Return the [X, Y] coordinate for the center point of the cell that contains the specified text.  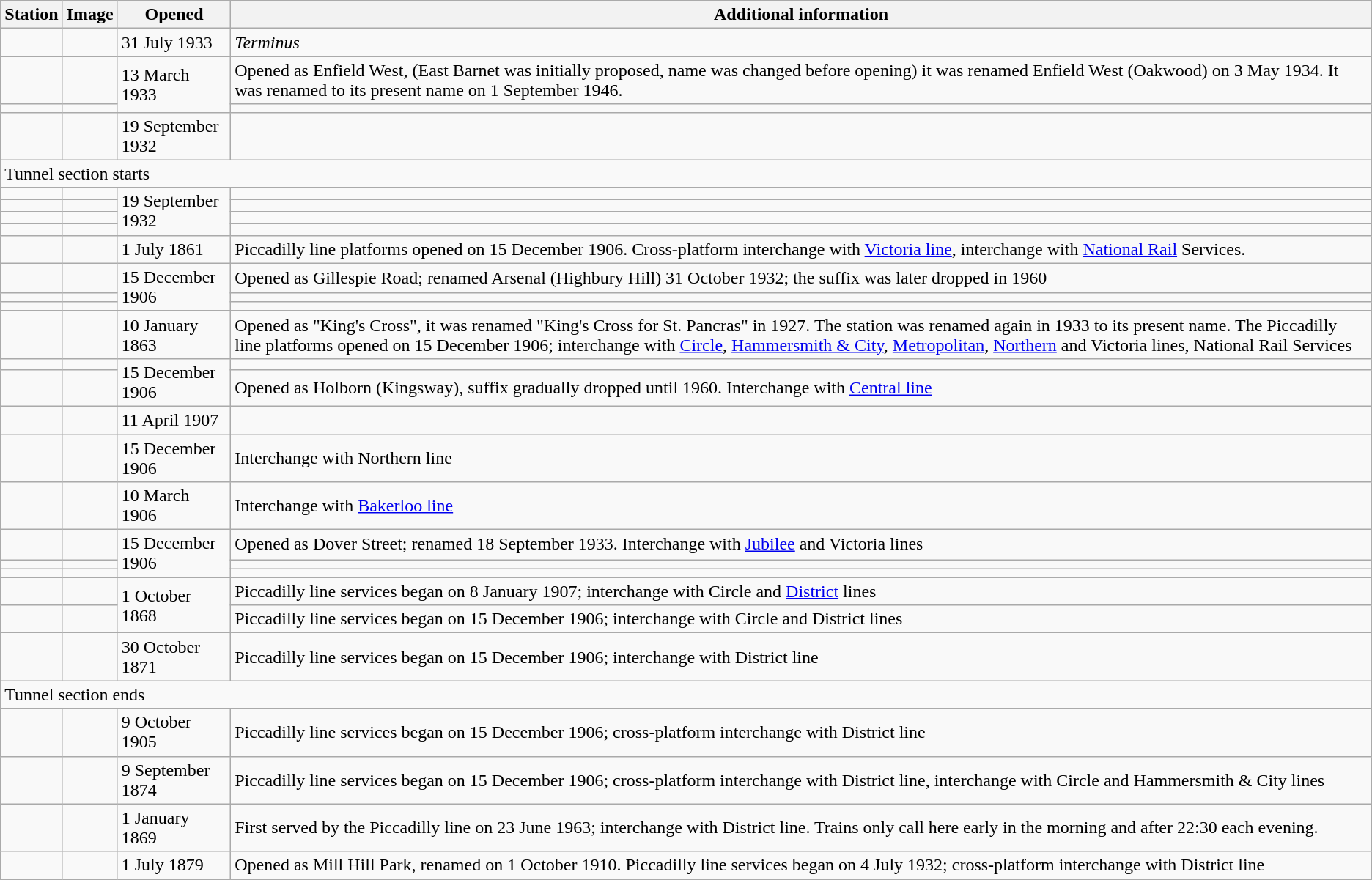
Piccadilly line services began on 15 December 1906; cross-platform interchange with District line [802, 733]
1 July 1861 [174, 249]
1 January 1869 [174, 828]
Opened as Holborn (Kingsway), suffix gradually dropped until 1960. Interchange with Central line [802, 388]
Opened as Gillespie Road; renamed Arsenal (Highbury Hill) 31 October 1932; the suffix was later dropped in 1960 [802, 278]
Image [89, 15]
Piccadilly line services began on 15 December 1906; interchange with District line [802, 657]
10 March 1906 [174, 506]
Interchange with Bakerloo line [802, 506]
Piccadilly line services began on 8 January 1907; interchange with Circle and District lines [802, 591]
Opened as Mill Hill Park, renamed on 1 October 1910. Piccadilly line services began on 4 July 1932; cross-platform interchange with District line [802, 865]
11 April 1907 [174, 420]
Opened as Dover Street; renamed 18 September 1933. Interchange with Jubilee and Victoria lines [802, 545]
Opened [174, 15]
Station [32, 15]
31 July 1933 [174, 42]
30 October 1871 [174, 657]
1 October 1868 [174, 605]
Piccadilly line services began on 15 December 1906; interchange with Circle and District lines [802, 619]
Terminus [802, 42]
9 October 1905 [174, 733]
13 March 1933 [174, 84]
Tunnel section starts [686, 174]
9 September 1874 [174, 780]
Tunnel section ends [686, 695]
Additional information [802, 15]
Interchange with Northern line [802, 457]
Piccadilly line platforms opened on 15 December 1906. Cross-platform interchange with Victoria line, interchange with National Rail Services. [802, 249]
1 July 1879 [174, 865]
10 January 1863 [174, 334]
